Determine the [X, Y] coordinate at the center of the cell enclosing the given text.  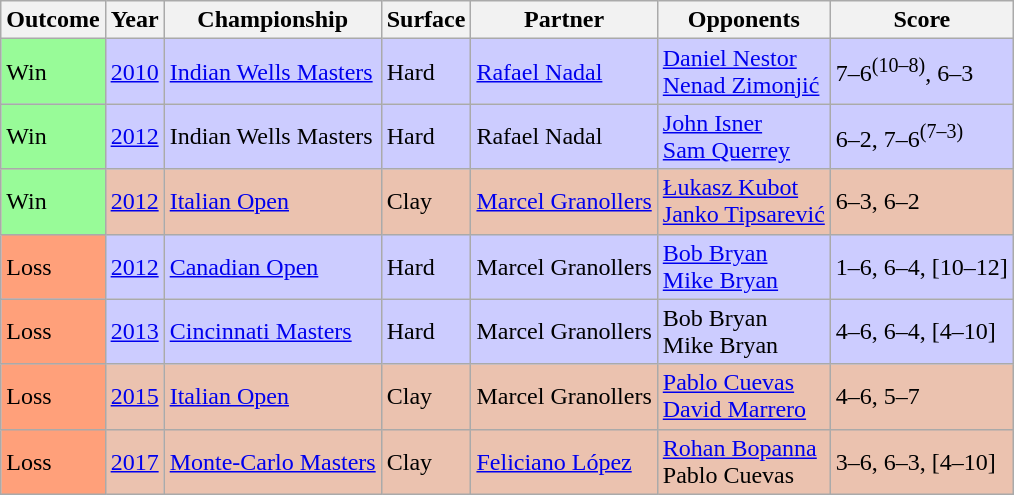
3–6, 6–3, [4–10] [922, 462]
Łukasz Kubot Janko Tipsarević [744, 202]
2015 [134, 396]
Daniel Nestor Nenad Zimonjić [744, 72]
Surface [426, 20]
Outcome [53, 20]
Year [134, 20]
4–6, 5–7 [922, 396]
Monte-Carlo Masters [272, 462]
1–6, 6–4, [10–12] [922, 266]
4–6, 6–4, [4–10] [922, 332]
Canadian Open [272, 266]
Rohan Bopanna Pablo Cuevas [744, 462]
Partner [564, 20]
6–2, 7–6(7–3) [922, 136]
2010 [134, 72]
2013 [134, 332]
6–3, 6–2 [922, 202]
Pablo Cuevas David Marrero [744, 396]
Score [922, 20]
Championship [272, 20]
2017 [134, 462]
Cincinnati Masters [272, 332]
Feliciano López [564, 462]
Opponents [744, 20]
John Isner Sam Querrey [744, 136]
7–6(10–8), 6–3 [922, 72]
